For the text-containing cell, return its midpoint in (x, y) coordinate format. 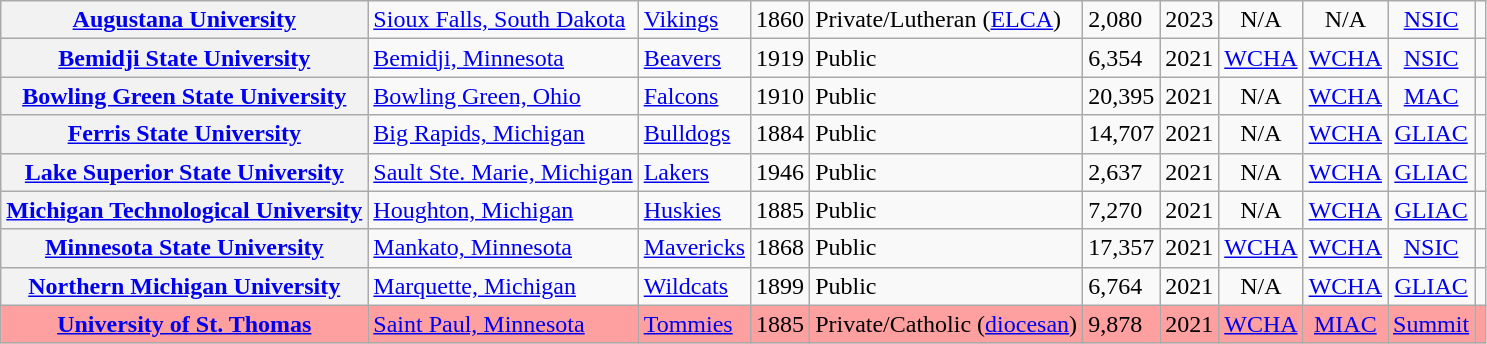
Private/Catholic (diocesan) (946, 324)
6,354 (1122, 58)
Ferris State University (184, 134)
2023 (1190, 20)
MIAC (1345, 324)
1910 (780, 96)
Lake Superior State University (184, 172)
1899 (780, 286)
Michigan Technological University (184, 210)
6,764 (1122, 286)
1868 (780, 248)
1919 (780, 58)
Marquette, Michigan (503, 286)
Vikings (694, 20)
Augustana University (184, 20)
Northern Michigan University (184, 286)
Bowling Green State University (184, 96)
Sault Ste. Marie, Michigan (503, 172)
Summit (1432, 324)
14,707 (1122, 134)
Saint Paul, Minnesota (503, 324)
Falcons (694, 96)
Beavers (694, 58)
7,270 (1122, 210)
17,357 (1122, 248)
20,395 (1122, 96)
Bemidji State University (184, 58)
Sioux Falls, South Dakota (503, 20)
2,637 (1122, 172)
Lakers (694, 172)
1860 (780, 20)
Mavericks (694, 248)
Huskies (694, 210)
Houghton, Michigan (503, 210)
MAC (1432, 96)
Big Rapids, Michigan (503, 134)
Private/Lutheran (ELCA) (946, 20)
University of St. Thomas (184, 324)
Bemidji, Minnesota (503, 58)
Minnesota State University (184, 248)
Bowling Green, Ohio (503, 96)
1884 (780, 134)
2,080 (1122, 20)
1946 (780, 172)
Mankato, Minnesota (503, 248)
Wildcats (694, 286)
Tommies (694, 324)
Bulldogs (694, 134)
9,878 (1122, 324)
